Provide the [x, y] coordinate of the cell's center where the given text is located.  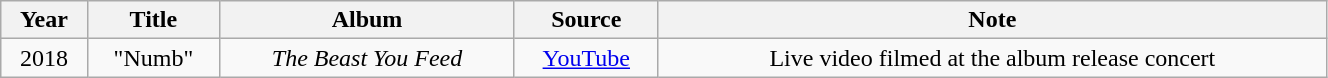
The Beast You Feed [368, 58]
Note [992, 20]
Album [368, 20]
2018 [44, 58]
YouTube [586, 58]
Live video filmed at the album release concert [992, 58]
Title [154, 20]
Year [44, 20]
Source [586, 20]
"Numb" [154, 58]
